Identify which cell holds the provided text, then report its [x, y] central coordinate. 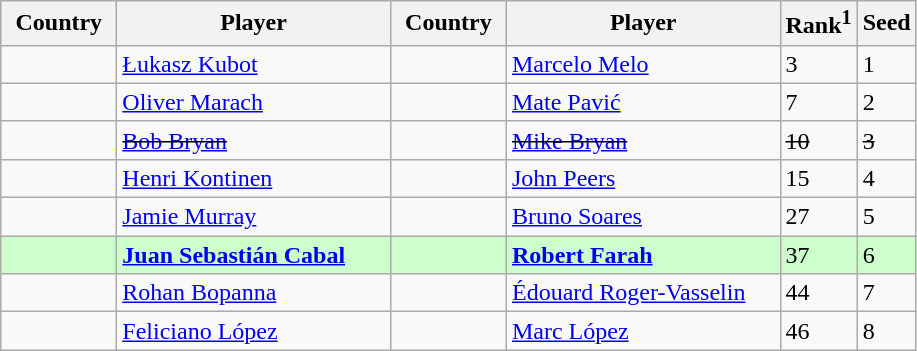
Bob Bryan [254, 140]
Feliciano López [254, 331]
37 [818, 255]
44 [818, 293]
Seed [886, 24]
4 [886, 178]
5 [886, 217]
Marcelo Melo [643, 64]
10 [818, 140]
Mike Bryan [643, 140]
2 [886, 102]
27 [818, 217]
Robert Farah [643, 255]
6 [886, 255]
Mate Pavić [643, 102]
Jamie Murray [254, 217]
Łukasz Kubot [254, 64]
Rank1 [818, 24]
15 [818, 178]
Édouard Roger-Vasselin [643, 293]
1 [886, 64]
Bruno Soares [643, 217]
John Peers [643, 178]
Juan Sebastián Cabal [254, 255]
Marc López [643, 331]
8 [886, 331]
46 [818, 331]
Oliver Marach [254, 102]
Henri Kontinen [254, 178]
Rohan Bopanna [254, 293]
